Output the (X, Y) coordinate of the center of the cell containing the given text.  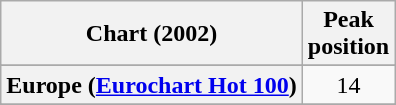
Chart (2002) (152, 34)
14 (348, 85)
Peakposition (348, 34)
Europe (Eurochart Hot 100) (152, 85)
